Scan for the cell matching the given text and deliver its [x, y] coordinate at center. 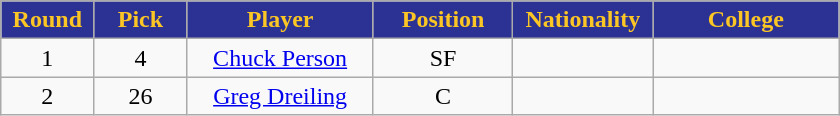
College [746, 20]
Greg Dreiling [280, 96]
SF [443, 58]
C [443, 96]
Round [48, 20]
Chuck Person [280, 58]
Player [280, 20]
26 [140, 96]
4 [140, 58]
2 [48, 96]
Nationality [583, 20]
Position [443, 20]
Pick [140, 20]
1 [48, 58]
